Capture the cell that displays the provided text and extract its (x, y) central coordinate. 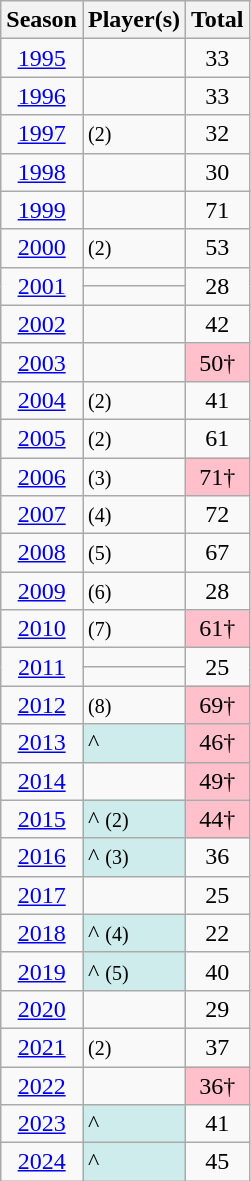
(8) (134, 705)
2002 (42, 324)
2020 (42, 1009)
1998 (42, 172)
^ (2) (134, 819)
53 (218, 248)
22 (218, 933)
2000 (42, 248)
36† (218, 1085)
2003 (42, 362)
^ (3) (134, 857)
2024 (42, 1162)
2011 (42, 667)
2005 (42, 438)
2022 (42, 1085)
40 (218, 971)
Total (218, 20)
2014 (42, 781)
69† (218, 705)
2015 (42, 819)
^ (5) (134, 971)
2001 (42, 286)
61† (218, 629)
37 (218, 1047)
2023 (42, 1124)
71 (218, 210)
36 (218, 857)
49† (218, 781)
2007 (42, 515)
2006 (42, 477)
44† (218, 819)
71† (218, 477)
30 (218, 172)
2013 (42, 743)
(7) (134, 629)
2009 (42, 591)
2017 (42, 895)
2004 (42, 400)
1999 (42, 210)
Player(s) (134, 20)
2021 (42, 1047)
1996 (42, 96)
2018 (42, 933)
2008 (42, 553)
67 (218, 553)
46† (218, 743)
2012 (42, 705)
(5) (134, 553)
61 (218, 438)
1997 (42, 134)
(4) (134, 515)
45 (218, 1162)
2016 (42, 857)
32 (218, 134)
42 (218, 324)
(3) (134, 477)
1995 (42, 58)
^ (4) (134, 933)
72 (218, 515)
2010 (42, 629)
50† (218, 362)
Season (42, 20)
(6) (134, 591)
29 (218, 1009)
2019 (42, 971)
